Search for the cell housing the specified text and yield its (X, Y) center coordinate. 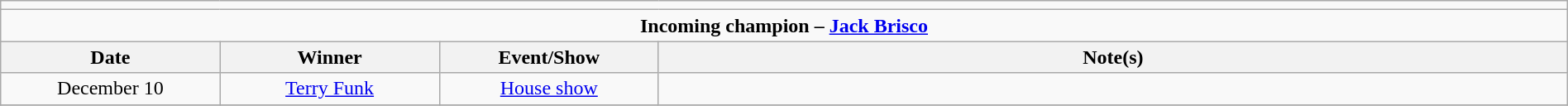
Winner (329, 57)
Incoming champion – Jack Brisco (784, 26)
Date (111, 57)
Note(s) (1113, 57)
House show (549, 89)
Terry Funk (329, 89)
December 10 (111, 89)
Event/Show (549, 57)
